Pinpoint the cell where the given text exists, returning its [x, y] midpoint coordinate. 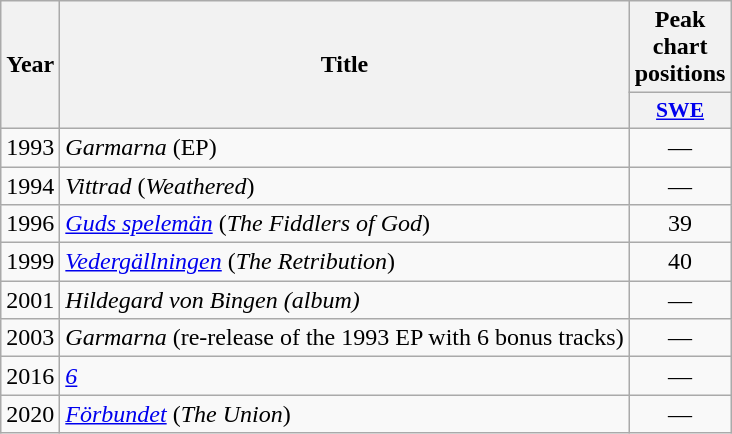
Hildegard von Bingen (album) [344, 300]
2020 [30, 414]
SWE [680, 111]
Garmarna (EP) [344, 147]
Title [344, 65]
40 [680, 262]
Vedergällningen (The Retribution) [344, 262]
2003 [30, 338]
1993 [30, 147]
1996 [30, 224]
Peak chart positions [680, 47]
Year [30, 65]
2016 [30, 376]
1994 [30, 185]
Garmarna (re-release of the 1993 EP with 6 bonus tracks) [344, 338]
Förbundet (The Union) [344, 414]
39 [680, 224]
1999 [30, 262]
Vittrad (Weathered) [344, 185]
6 [344, 376]
2001 [30, 300]
Guds spelemän (The Fiddlers of God) [344, 224]
